From the cell containing the given text, extract its center point as (X, Y) coordinate. 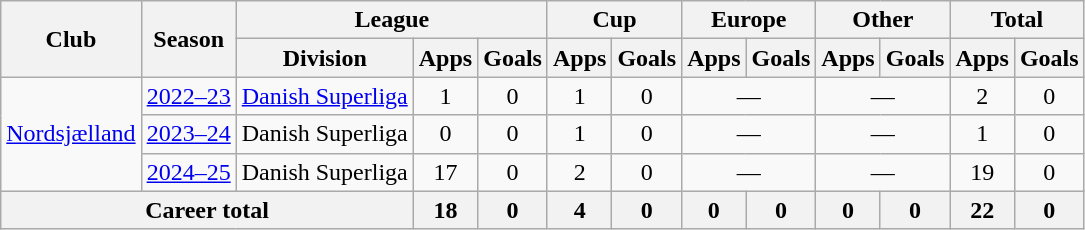
19 (982, 172)
Career total (207, 210)
18 (445, 210)
Division (324, 58)
Cup (614, 20)
2023–24 (188, 134)
League (392, 20)
Europe (749, 20)
2024–25 (188, 172)
2022–23 (188, 96)
22 (982, 210)
Other (883, 20)
Nordsjælland (71, 134)
Season (188, 39)
4 (579, 210)
17 (445, 172)
Total (1017, 20)
Club (71, 39)
